Return the (x, y) coordinate for the center point of the cell that contains the specified text.  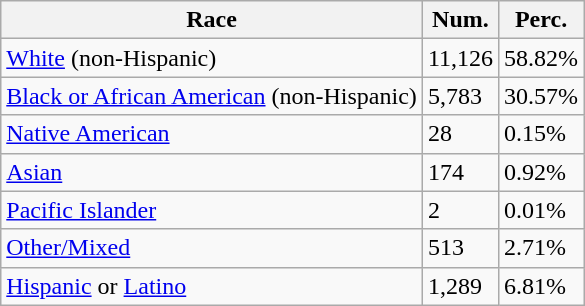
Other/Mixed (212, 248)
30.57% (542, 96)
0.01% (542, 210)
1,289 (460, 286)
174 (460, 172)
2.71% (542, 248)
513 (460, 248)
White (non-Hispanic) (212, 58)
Num. (460, 20)
5,783 (460, 96)
Native American (212, 134)
28 (460, 134)
0.92% (542, 172)
Pacific Islander (212, 210)
Black or African American (non-Hispanic) (212, 96)
Perc. (542, 20)
11,126 (460, 58)
6.81% (542, 286)
Race (212, 20)
Asian (212, 172)
58.82% (542, 58)
0.15% (542, 134)
Hispanic or Latino (212, 286)
2 (460, 210)
